From the cell containing the given text, extract its center point as (X, Y) coordinate. 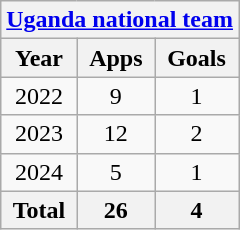
Apps (116, 58)
Uganda national team (120, 20)
2024 (39, 172)
Goals (197, 58)
2023 (39, 134)
2 (197, 134)
5 (116, 172)
26 (116, 210)
2022 (39, 96)
4 (197, 210)
9 (116, 96)
12 (116, 134)
Year (39, 58)
Total (39, 210)
